From the cell containing the given text, extract its center point as [x, y] coordinate. 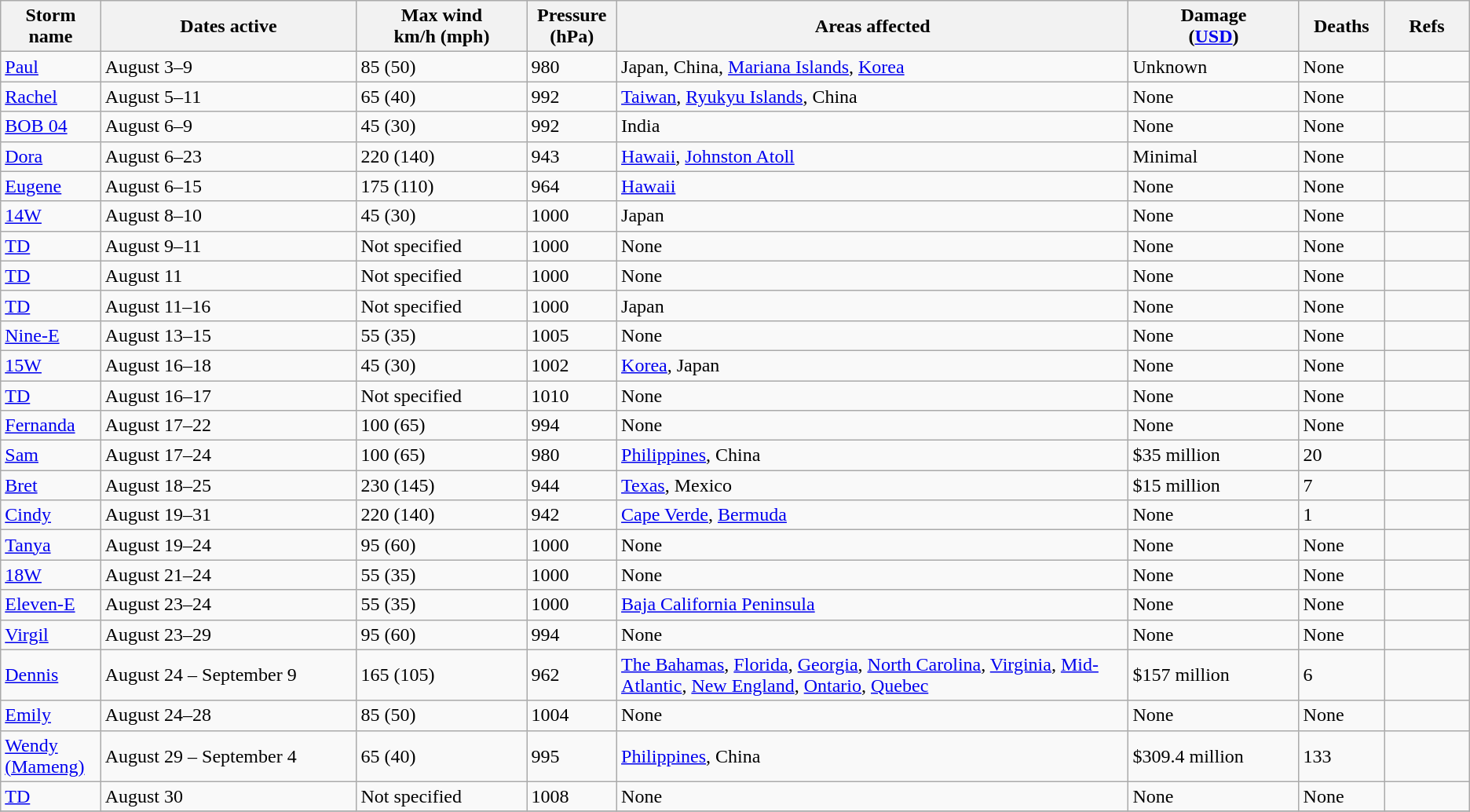
1002 [572, 365]
August 19–31 [229, 515]
August 13–15 [229, 335]
Sam [50, 455]
Baja California Peninsula [873, 605]
BOB 04 [50, 126]
964 [572, 186]
Korea, Japan [873, 365]
943 [572, 156]
August 16–17 [229, 395]
Bret [50, 485]
August 9–11 [229, 246]
August 6–15 [229, 186]
942 [572, 515]
165 (105) [441, 675]
Texas, Mexico [873, 485]
1008 [572, 796]
Virgil [50, 635]
August 29 – September 4 [229, 755]
Hawaii [873, 186]
August 8–10 [229, 216]
133 [1341, 755]
August 6–23 [229, 156]
August 30 [229, 796]
Hawaii, Johnston Atoll [873, 156]
Fernanda [50, 426]
Storm name [50, 27]
August 17–22 [229, 426]
995 [572, 755]
Unknown [1214, 67]
15W [50, 365]
962 [572, 675]
230 (145) [441, 485]
175 (110) [441, 186]
India [873, 126]
Eugene [50, 186]
Deaths [1341, 27]
Pressure(hPa) [572, 27]
August 19–24 [229, 545]
August 18–25 [229, 485]
August 3–9 [229, 67]
August 24 – September 9 [229, 675]
Dora [50, 156]
20 [1341, 455]
Japan, China, Mariana Islands, Korea [873, 67]
Eleven-E [50, 605]
Dennis [50, 675]
14W [50, 216]
1010 [572, 395]
August 11 [229, 276]
August 23–24 [229, 605]
18W [50, 575]
1004 [572, 715]
August 6–9 [229, 126]
7 [1341, 485]
Cape Verde, Bermuda [873, 515]
Dates active [229, 27]
$309.4 million [1214, 755]
Taiwan, Ryukyu Islands, China [873, 97]
Refs [1428, 27]
Max windkm/h (mph) [441, 27]
Tanya [50, 545]
Nine-E [50, 335]
$15 million [1214, 485]
August 17–24 [229, 455]
6 [1341, 675]
Paul [50, 67]
Cindy [50, 515]
Areas affected [873, 27]
$157 million [1214, 675]
1005 [572, 335]
August 11–16 [229, 305]
August 24–28 [229, 715]
Wendy (Mameng) [50, 755]
Minimal [1214, 156]
Rachel [50, 97]
August 23–29 [229, 635]
The Bahamas, Florida, Georgia, North Carolina, Virginia, Mid-Atlantic, New England, Ontario, Quebec [873, 675]
1 [1341, 515]
August 16–18 [229, 365]
Emily [50, 715]
August 5–11 [229, 97]
$35 million [1214, 455]
944 [572, 485]
Damage(USD) [1214, 27]
August 21–24 [229, 575]
